Determine the (X, Y) coordinate at the center of the cell enclosing the given text.  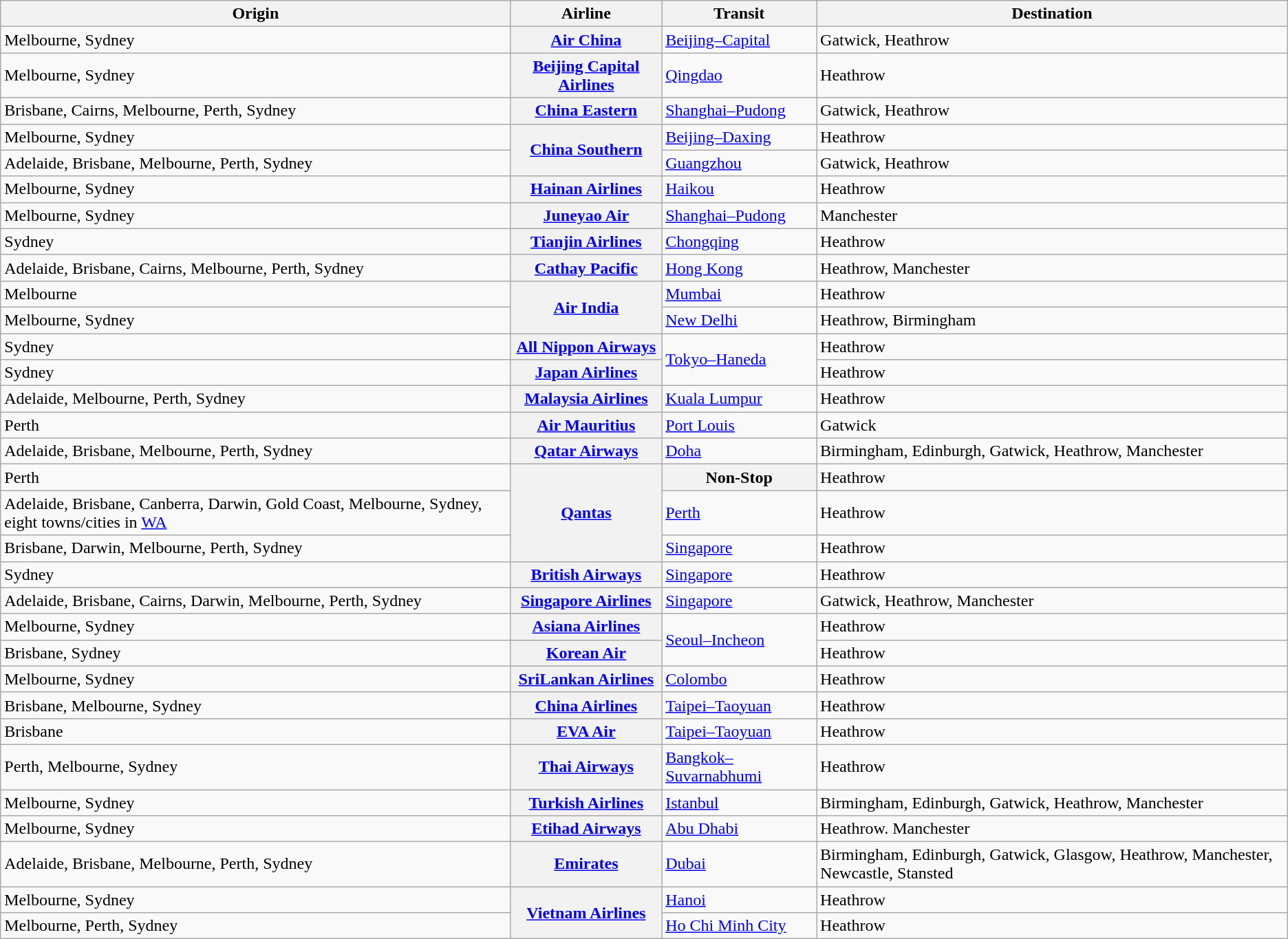
Brisbane, Cairns, Melbourne, Perth, Sydney (256, 111)
Cathay Pacific (586, 268)
Transit (739, 14)
Colombo (739, 679)
Brisbane, Sydney (256, 653)
Gatwick, Heathrow, Manchester (1053, 601)
Heathrow. Manchester (1053, 829)
SriLankan Airlines (586, 679)
Adelaide, Brisbane, Canberra, Darwin, Gold Coast, Melbourne, Sydney, eight towns/cities in WA (256, 513)
Qantas (586, 513)
Qatar Airways (586, 451)
Hanoi (739, 900)
Brisbane (256, 731)
New Delhi (739, 320)
Istanbul (739, 803)
China Southern (586, 150)
Air China (586, 40)
Adelaide, Brisbane, Cairns, Darwin, Melbourne, Perth, Sydney (256, 601)
Malaysia Airlines (586, 399)
Brisbane, Darwin, Melbourne, Perth, Sydney (256, 548)
Destination (1053, 14)
British Airways (586, 574)
Brisbane, Melbourne, Sydney (256, 705)
Air India (586, 307)
All Nippon Airways (586, 346)
Port Louis (739, 425)
Heathrow, Manchester (1053, 268)
Tokyo–Haneda (739, 359)
Singapore Airlines (586, 601)
Juneyao Air (586, 215)
Kuala Lumpur (739, 399)
Emirates (586, 864)
Hainan Airlines (586, 189)
Guangzhou (739, 163)
Air Mauritius (586, 425)
Manchester (1053, 215)
Etihad Airways (586, 829)
Haikou (739, 189)
China Airlines (586, 705)
Dubai (739, 864)
Ho Chi Minh City (739, 926)
Birmingham, Edinburgh, Gatwick, Glasgow, Heathrow, Manchester, Newcastle, Stansted (1053, 864)
Thai Airways (586, 766)
Hong Kong (739, 268)
Non-Stop (739, 477)
Heathrow, Birmingham (1053, 320)
China Eastern (586, 111)
Origin (256, 14)
Chongqing (739, 241)
Airline (586, 14)
Adelaide, Brisbane, Cairns, Melbourne, Perth, Sydney (256, 268)
Tianjin Airlines (586, 241)
Adelaide, Melbourne, Perth, Sydney (256, 399)
Perth, Melbourne, Sydney (256, 766)
Japan Airlines (586, 373)
Mumbai (739, 294)
Seoul–Incheon (739, 640)
Abu Dhabi (739, 829)
Turkish Airlines (586, 803)
Beijing–Capital (739, 40)
Bangkok–Suvarnabhumi (739, 766)
Vietnam Airlines (586, 913)
Beijing Capital Airlines (586, 76)
Asiana Airlines (586, 627)
Qingdao (739, 76)
Doha (739, 451)
Melbourne, Perth, Sydney (256, 926)
Melbourne (256, 294)
Beijing–Daxing (739, 137)
Korean Air (586, 653)
EVA Air (586, 731)
Gatwick (1053, 425)
